Provide the (x, y) coordinate of the cell's center where the given text is located.  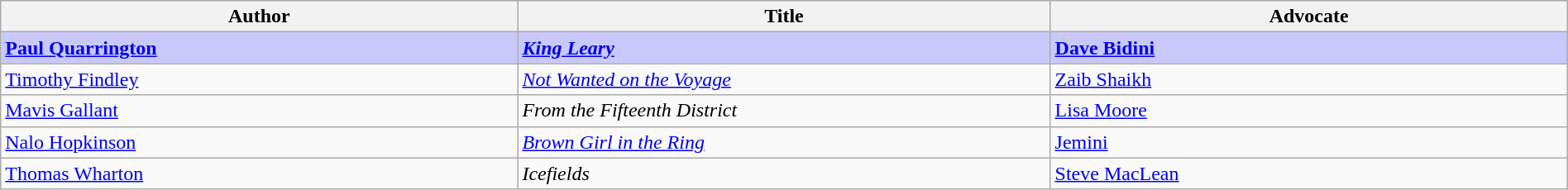
Jemini (1308, 142)
Not Wanted on the Voyage (784, 79)
Nalo Hopkinson (260, 142)
From the Fifteenth District (784, 111)
Paul Quarrington (260, 48)
Advocate (1308, 17)
Author (260, 17)
Lisa Moore (1308, 111)
Steve MacLean (1308, 173)
Thomas Wharton (260, 173)
King Leary (784, 48)
Dave Bidini (1308, 48)
Timothy Findley (260, 79)
Icefields (784, 173)
Zaib Shaikh (1308, 79)
Title (784, 17)
Mavis Gallant (260, 111)
Brown Girl in the Ring (784, 142)
